Determine the (x, y) coordinate at the center of the cell enclosing the given text.  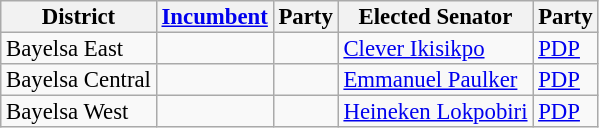
Clever Ikisikpo (436, 49)
Bayelsa West (78, 112)
District (78, 17)
Emmanuel Paulker (436, 80)
Bayelsa East (78, 49)
Bayelsa Central (78, 80)
Heineken Lokpobiri (436, 112)
Incumbent (214, 17)
Elected Senator (436, 17)
